Identify which cell holds the provided text, then report its (x, y) central coordinate. 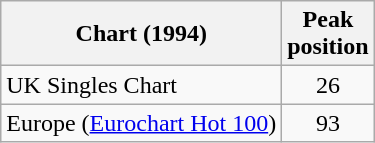
93 (328, 123)
Chart (1994) (142, 34)
Europe (Eurochart Hot 100) (142, 123)
UK Singles Chart (142, 85)
Peakposition (328, 34)
26 (328, 85)
